Extract the (X, Y) coordinate from the center of the cell holding the provided text.  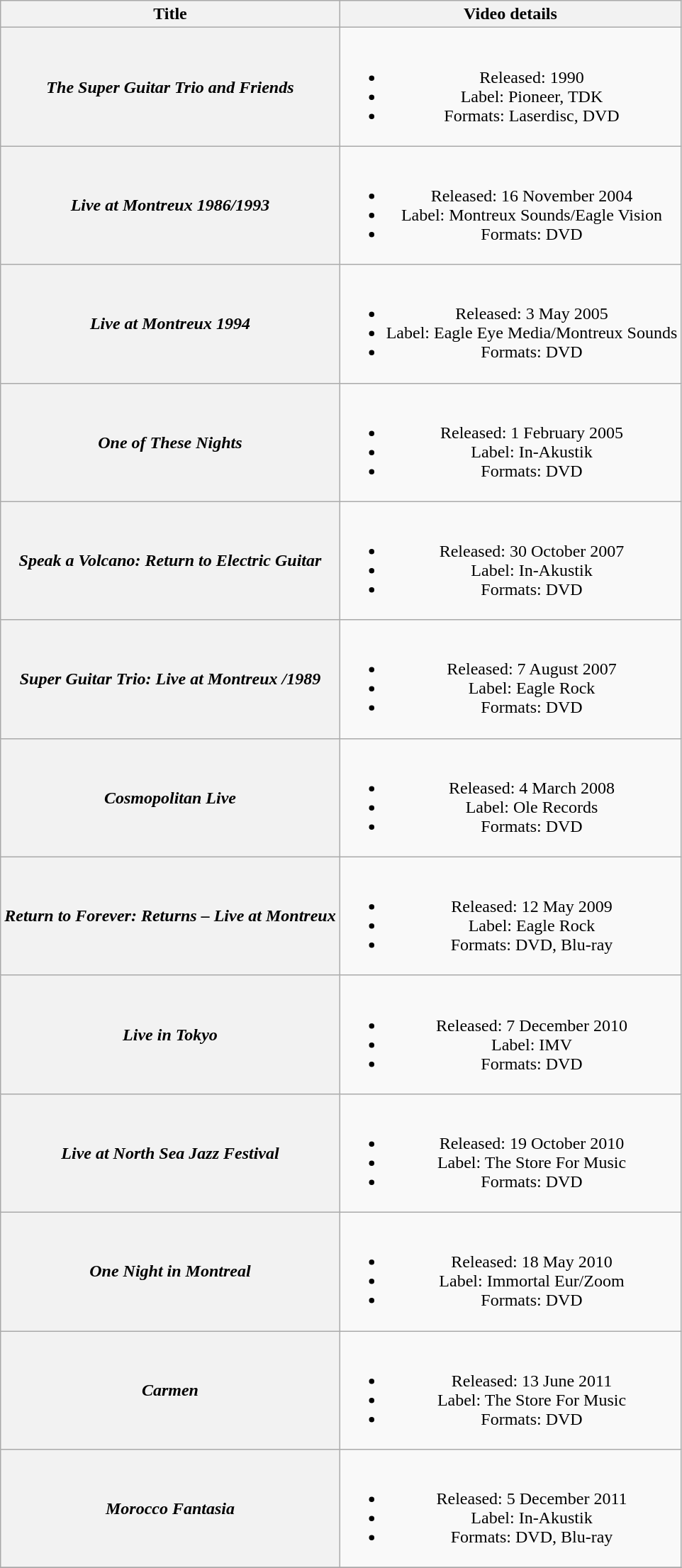
Cosmopolitan Live (170, 797)
Released: 7 December 2010Label: IMVFormats: DVD (510, 1034)
Released: 7 August 2007Label: Eagle RockFormats: DVD (510, 679)
Released: 16 November 2004Label: Montreux Sounds/Eagle VisionFormats: DVD (510, 206)
Live in Tokyo (170, 1034)
Released: 5 December 2011Label: In-AkustikFormats: DVD, Blu-ray (510, 1509)
One Night in Montreal (170, 1271)
Speak a Volcano: Return to Electric Guitar (170, 560)
Title (170, 14)
Released: 12 May 2009Label: Eagle RockFormats: DVD, Blu-ray (510, 916)
Super Guitar Trio: Live at Montreux /1989 (170, 679)
Released: 13 June 2011Label: The Store For MusicFormats: DVD (510, 1390)
Return to Forever: Returns – Live at Montreux (170, 916)
Live at Montreux 1986/1993 (170, 206)
Live at North Sea Jazz Festival (170, 1153)
Released: 4 March 2008Label: Ole RecordsFormats: DVD (510, 797)
Released: 19 October 2010Label: The Store For MusicFormats: DVD (510, 1153)
Released: 30 October 2007Label: In-AkustikFormats: DVD (510, 560)
Video details (510, 14)
Released: 1990Label: Pioneer, TDKFormats: Laserdisc, DVD (510, 87)
Released: 3 May 2005Label: Eagle Eye Media/Montreux SoundsFormats: DVD (510, 323)
Released: 1 February 2005Label: In-AkustikFormats: DVD (510, 443)
Released: 18 May 2010Label: Immortal Eur/ZoomFormats: DVD (510, 1271)
Carmen (170, 1390)
The Super Guitar Trio and Friends (170, 87)
One of These Nights (170, 443)
Live at Montreux 1994 (170, 323)
Morocco Fantasia (170, 1509)
